Capture the cell that displays the provided text and extract its [x, y] central coordinate. 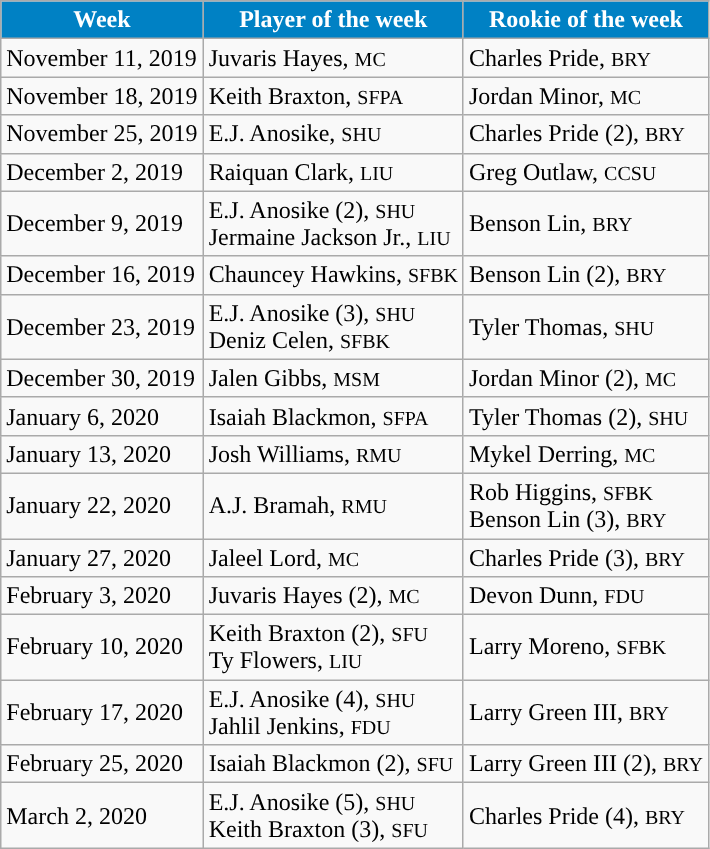
E.J. Anosike (2), SHU Jermaine Jackson Jr., LIU [333, 224]
Juvaris Hayes (2), MC [333, 596]
Mykel Derring, MC [586, 454]
December 16, 2019 [102, 275]
December 30, 2019 [102, 378]
February 3, 2020 [102, 596]
January 6, 2020 [102, 416]
Charles Pride, BRY [586, 58]
Josh Williams, RMU [333, 454]
Juvaris Hayes, MC [333, 58]
Jalen Gibbs, MSM [333, 378]
Chauncey Hawkins, SFBK [333, 275]
Charles Pride (4), BRY [586, 816]
Rob Higgins, SFBKBenson Lin (3), BRY [586, 506]
E.J. Anosike (4), SHU Jahlil Jenkins, FDU [333, 712]
Larry Green III, BRY [586, 712]
November 25, 2019 [102, 134]
Player of the week [333, 20]
Larry Green III (2), BRY [586, 764]
January 13, 2020 [102, 454]
Greg Outlaw, CCSU [586, 172]
December 9, 2019 [102, 224]
A.J. Bramah, RMU [333, 506]
Larry Moreno, SFBK [586, 648]
March 2, 2020 [102, 816]
Isaiah Blackmon, SFPA [333, 416]
Keith Braxton, SFPA [333, 96]
Rookie of the week [586, 20]
E.J. Anosike (5), SHU Keith Braxton (3), SFU [333, 816]
Benson Lin, BRY [586, 224]
Charles Pride (2), BRY [586, 134]
Benson Lin (2), BRY [586, 275]
Charles Pride (3), BRY [586, 557]
January 27, 2020 [102, 557]
E.J. Anosike, SHU [333, 134]
February 17, 2020 [102, 712]
February 25, 2020 [102, 764]
December 23, 2019 [102, 326]
Tyler Thomas, SHU [586, 326]
Devon Dunn, FDU [586, 596]
Raiquan Clark, LIU [333, 172]
February 10, 2020 [102, 648]
Tyler Thomas (2), SHU [586, 416]
E.J. Anosike (3), SHU Deniz Celen, SFBK [333, 326]
Jordan Minor (2), MC [586, 378]
Isaiah Blackmon (2), SFU [333, 764]
Jaleel Lord, MC [333, 557]
November 18, 2019 [102, 96]
Keith Braxton (2), SFU Ty Flowers, LIU [333, 648]
January 22, 2020 [102, 506]
Jordan Minor, MC [586, 96]
December 2, 2019 [102, 172]
Week [102, 20]
November 11, 2019 [102, 58]
